Extract the [X, Y] coordinate from the center of the cell holding the provided text.  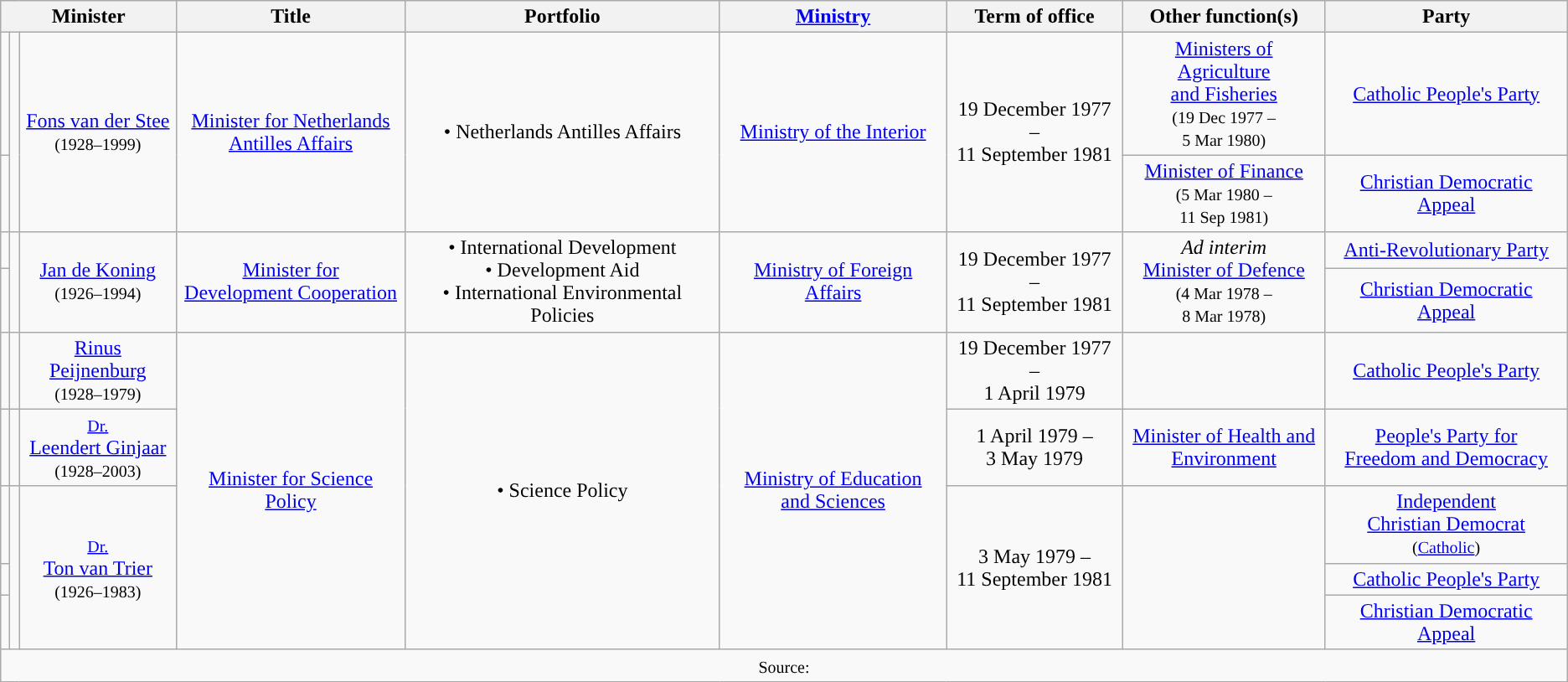
Minister for Netherlands Antilles Affairs [291, 132]
Party [1446, 17]
Source: [784, 665]
Minister of Finance (5 Mar 1980 – 11 Sep 1981) [1224, 194]
Rinus Peijnenburg (1928–1979) [98, 370]
Minister of Health and Environment [1224, 447]
Dr. Leendert Ginjaar (1928–2003) [98, 447]
Independent Christian Democrat (Catholic) [1446, 524]
3 May 1979 – 11 September 1981 [1034, 568]
1 April 1979 – 3 May 1979 [1034, 447]
• Science Policy [562, 491]
19 December 1977 – 1 April 1979 [1034, 370]
Minister for Science Policy [291, 491]
• International Development • Development Aid • International Environmental Policies [562, 282]
• Netherlands Antilles Affairs [562, 132]
Anti-Revolutionary Party [1446, 251]
Fons van der Stee (1928–1999) [98, 132]
Ministry of the Interior [833, 132]
Other function(s) [1224, 17]
People's Party for Freedom and Democracy [1446, 447]
Minister for Development Cooperation [291, 282]
Ad interim Minister of Defence (4 Mar 1978 – 8 Mar 1978) [1224, 282]
Jan de Koning (1926–1994) [98, 282]
Term of office [1034, 17]
Minister [89, 17]
Ministry [833, 17]
Title [291, 17]
Ministers of Agriculture and Fisheries (19 Dec 1977 – 5 Mar 1980) [1224, 94]
Dr. Ton van Trier (1926–1983) [98, 568]
Ministry of Foreign Affairs [833, 282]
Portfolio [562, 17]
Ministry of Education and Sciences [833, 491]
